Extract the [x, y] coordinate from the center of the cell holding the provided text.  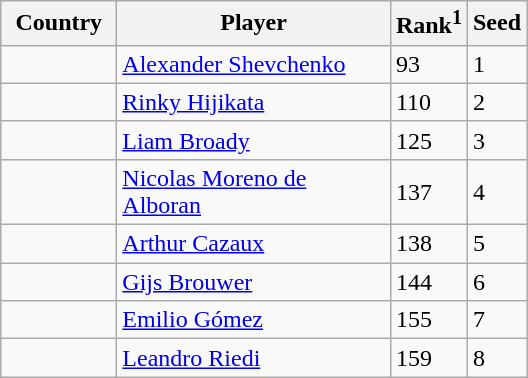
93 [428, 64]
1 [496, 64]
Rank1 [428, 24]
Country [59, 24]
2 [496, 102]
7 [496, 320]
Arthur Cazaux [254, 244]
125 [428, 140]
137 [428, 192]
144 [428, 282]
3 [496, 140]
Rinky Hijikata [254, 102]
5 [496, 244]
Player [254, 24]
138 [428, 244]
Emilio Gómez [254, 320]
155 [428, 320]
4 [496, 192]
Alexander Shevchenko [254, 64]
110 [428, 102]
Leandro Riedi [254, 358]
8 [496, 358]
Nicolas Moreno de Alboran [254, 192]
6 [496, 282]
Liam Broady [254, 140]
Gijs Brouwer [254, 282]
Seed [496, 24]
159 [428, 358]
